Return the [X, Y] coordinate for the center point of the cell that contains the specified text.  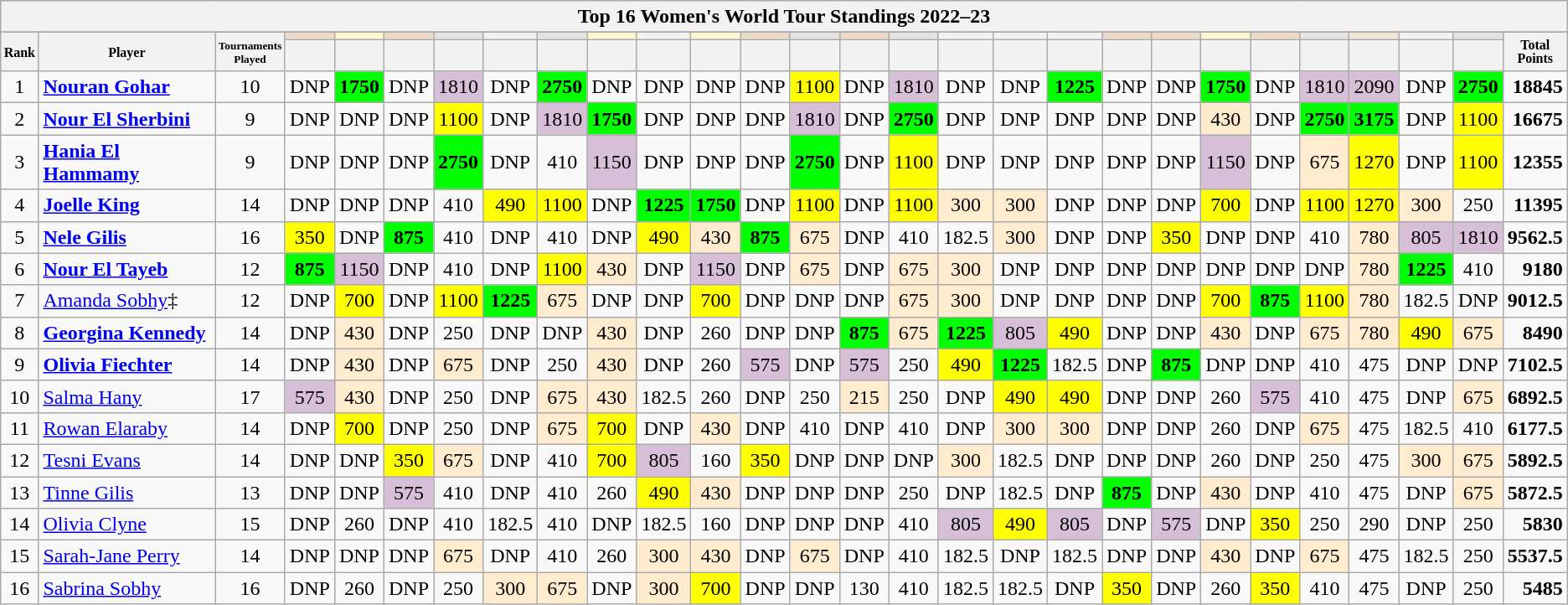
130 [864, 588]
5 [20, 237]
12355 [1534, 163]
Nour El Tayeb [127, 269]
2 [20, 119]
18845 [1534, 87]
6 [20, 269]
Rowan Elaraby [127, 428]
9012.5 [1534, 301]
TournamentsPlayed [250, 52]
Tesni Evans [127, 460]
9180 [1534, 269]
8 [20, 333]
Tinne Gilis [127, 492]
2090 [1374, 87]
Hania El Hammamy [127, 163]
Nour El Sherbini [127, 119]
11395 [1534, 205]
3 [20, 163]
5537.5 [1534, 556]
215 [864, 396]
5892.5 [1534, 460]
7 [20, 301]
TotalPoints [1534, 52]
Player [127, 52]
Georgina Kennedy [127, 333]
6177.5 [1534, 428]
Nele Gilis [127, 237]
5485 [1534, 588]
Joelle King [127, 205]
Rank [20, 52]
5830 [1534, 525]
Salma Hany [127, 396]
Sarah-Jane Perry [127, 556]
Olivia Fiechter [127, 365]
11 [20, 428]
Nouran Gohar [127, 87]
Top 16 Women's World Tour Standings 2022–23 [784, 17]
16675 [1534, 119]
5872.5 [1534, 492]
17 [250, 396]
290 [1374, 525]
3175 [1374, 119]
1 [20, 87]
9562.5 [1534, 237]
Sabrina Sobhy [127, 588]
7102.5 [1534, 365]
6892.5 [1534, 396]
8490 [1534, 333]
Amanda Sobhy‡ [127, 301]
Olivia Clyne [127, 525]
4 [20, 205]
